Output the [x, y] coordinate of the center of the cell containing the given text.  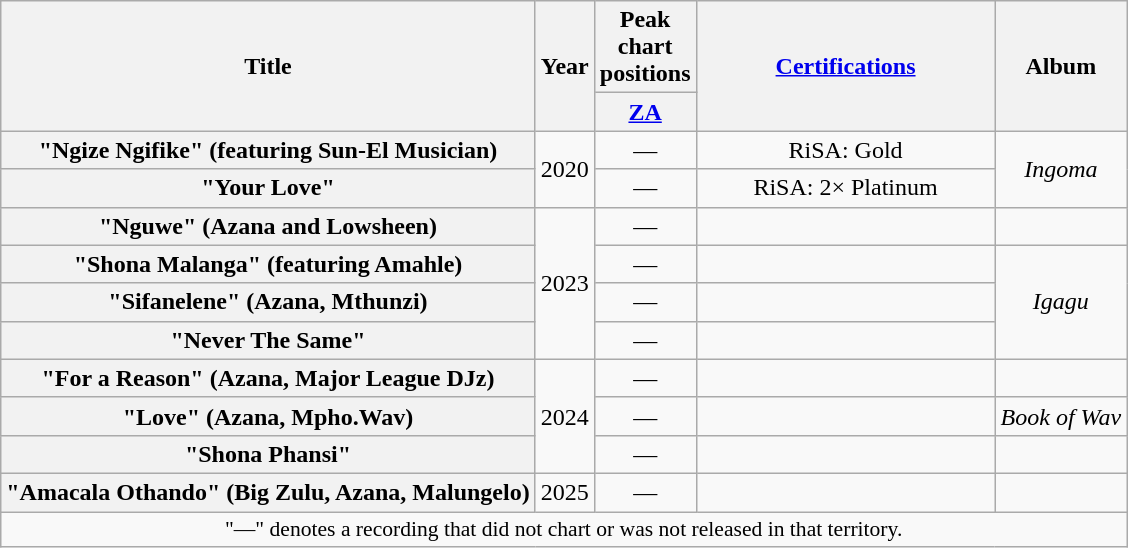
2025 [564, 492]
"For a Reason" (Azana, Major League DJz) [268, 378]
Ingoma [1060, 169]
RiSA: 2× Platinum [846, 188]
"Never The Same" [268, 340]
ZA [645, 112]
Title [268, 66]
Peak chart positions [645, 47]
Album [1060, 66]
"Sifanelene" (Azana, Mthunzi) [268, 302]
2023 [564, 283]
Book of Wav [1060, 416]
"Love" (Azana, Mpho.Wav) [268, 416]
"Your Love" [268, 188]
"Ngize Ngifike" (featuring Sun-El Musician) [268, 150]
Certifications [846, 66]
"Shona Malanga" (featuring Amahle) [268, 264]
"Amacala Othando" (Big Zulu, Azana, Malungelo) [268, 492]
Year [564, 66]
"Nguwe" (Azana and Lowsheen) [268, 226]
"Shona Phansi" [268, 454]
"—" denotes a recording that did not chart or was not released in that territory. [564, 530]
2020 [564, 169]
2024 [564, 416]
Igagu [1060, 302]
RiSA: Gold [846, 150]
